From the cell containing the given text, extract its center point as [x, y] coordinate. 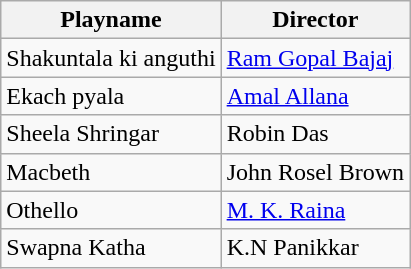
Macbeth [111, 172]
John Rosel Brown [315, 172]
Playname [111, 20]
K.N Panikkar [315, 248]
Ekach pyala [111, 96]
Robin Das [315, 134]
Swapna Katha [111, 248]
Othello [111, 210]
Ram Gopal Bajaj [315, 58]
Shakuntala ki anguthi [111, 58]
Sheela Shringar [111, 134]
Amal Allana [315, 96]
Director [315, 20]
M. K. Raina [315, 210]
